Find where the given text appears and provide that cell's center as (X, Y) coordinate. 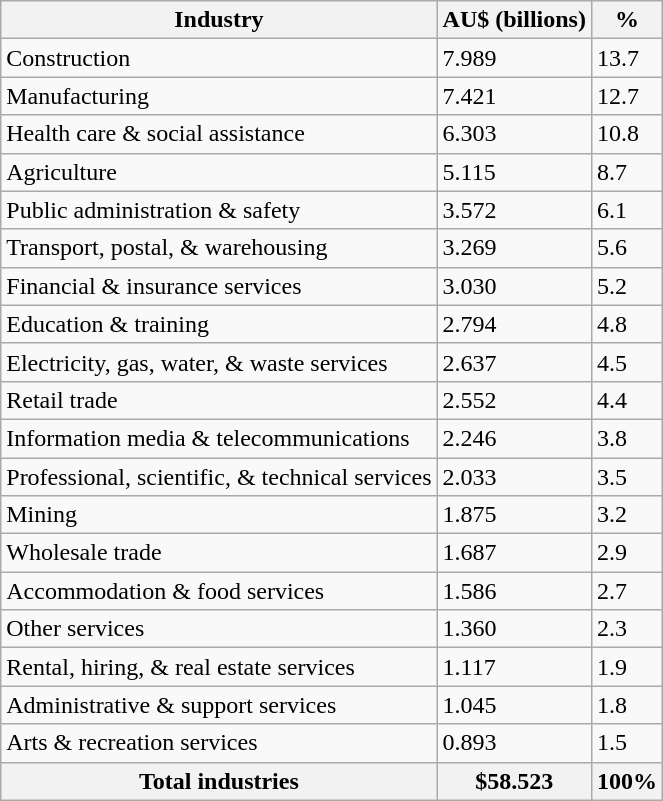
3.5 (626, 477)
Electricity, gas, water, & waste services (219, 362)
Public administration & safety (219, 210)
Industry (219, 20)
Professional, scientific, & technical services (219, 477)
% (626, 20)
6.1 (626, 210)
5.6 (626, 248)
10.8 (626, 134)
AU$ (billions) (514, 20)
7.421 (514, 96)
2.552 (514, 400)
1.360 (514, 629)
3.030 (514, 286)
Health care & social assistance (219, 134)
5.115 (514, 172)
1.8 (626, 705)
Transport, postal, & warehousing (219, 248)
1.875 (514, 515)
1.045 (514, 705)
4.8 (626, 324)
3.572 (514, 210)
4.4 (626, 400)
13.7 (626, 58)
0.893 (514, 743)
12.7 (626, 96)
Other services (219, 629)
1.5 (626, 743)
Retail trade (219, 400)
2.637 (514, 362)
2.794 (514, 324)
Total industries (219, 781)
6.303 (514, 134)
1.9 (626, 667)
100% (626, 781)
Mining (219, 515)
Construction (219, 58)
8.7 (626, 172)
Financial & insurance services (219, 286)
2.3 (626, 629)
Rental, hiring, & real estate services (219, 667)
Wholesale trade (219, 553)
1.586 (514, 591)
Information media & telecommunications (219, 438)
Administrative & support services (219, 705)
1.117 (514, 667)
3.269 (514, 248)
Arts & recreation services (219, 743)
5.2 (626, 286)
3.2 (626, 515)
$58.523 (514, 781)
7.989 (514, 58)
2.9 (626, 553)
2.7 (626, 591)
2.246 (514, 438)
3.8 (626, 438)
Accommodation & food services (219, 591)
4.5 (626, 362)
Education & training (219, 324)
1.687 (514, 553)
Manufacturing (219, 96)
2.033 (514, 477)
Agriculture (219, 172)
